Detect which cell encompasses the target text, then output its (x, y) center coordinate. 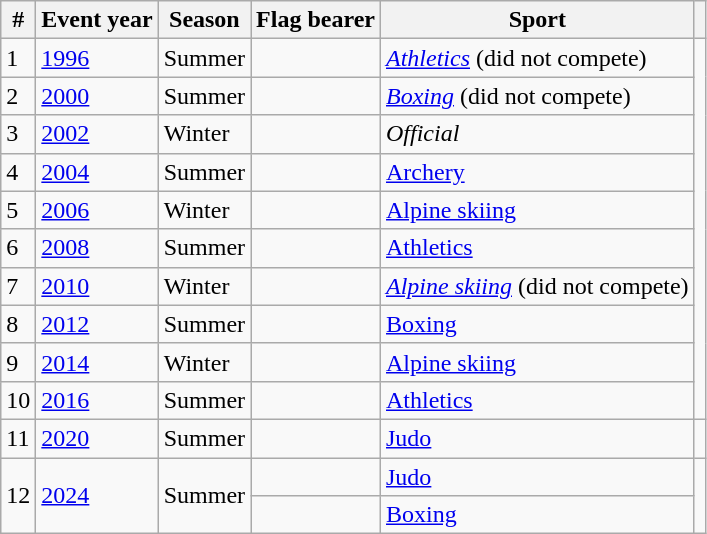
2008 (97, 248)
2000 (97, 96)
Flag bearer (316, 20)
4 (18, 172)
11 (18, 438)
2020 (97, 438)
2012 (97, 324)
2016 (97, 400)
3 (18, 134)
1 (18, 58)
Boxing (did not compete) (537, 96)
6 (18, 248)
2010 (97, 286)
# (18, 20)
5 (18, 210)
Alpine skiing (did not compete) (537, 286)
Official (537, 134)
Season (204, 20)
2002 (97, 134)
2 (18, 96)
9 (18, 362)
12 (18, 496)
8 (18, 324)
Athletics (did not compete) (537, 58)
10 (18, 400)
2024 (97, 496)
7 (18, 286)
Event year (97, 20)
2004 (97, 172)
1996 (97, 58)
2014 (97, 362)
2006 (97, 210)
Archery (537, 172)
Sport (537, 20)
